Determine the (X, Y) coordinate at the center of the cell enclosing the given text.  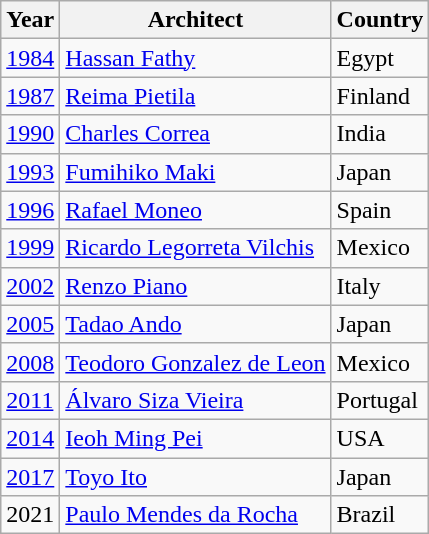
2002 (30, 286)
Year (30, 20)
1999 (30, 248)
Paulo Mendes da Rocha (196, 515)
1984 (30, 58)
2008 (30, 362)
1996 (30, 210)
Ricardo Legorreta Vilchis (196, 248)
Finland (380, 96)
Charles Correa (196, 134)
1987 (30, 96)
2014 (30, 438)
Teodoro Gonzalez de Leon (196, 362)
2011 (30, 400)
2021 (30, 515)
Brazil (380, 515)
Tadao Ando (196, 324)
2017 (30, 477)
2005 (30, 324)
Álvaro Siza Vieira (196, 400)
Portugal (380, 400)
India (380, 134)
USA (380, 438)
1990 (30, 134)
Ieoh Ming Pei (196, 438)
Egypt (380, 58)
Italy (380, 286)
Toyo Ito (196, 477)
Fumihiko Maki (196, 172)
Hassan Fathy (196, 58)
Architect (196, 20)
1993 (30, 172)
Rafael Moneo (196, 210)
Renzo Piano (196, 286)
Spain (380, 210)
Reima Pietila (196, 96)
Country (380, 20)
